Detect which cell encompasses the target text, then output its (x, y) center coordinate. 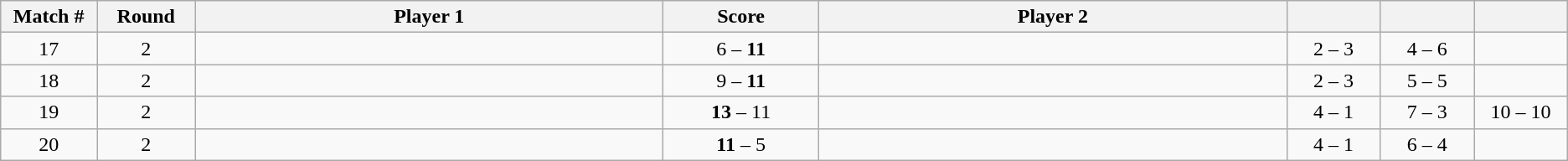
Match # (49, 17)
Round (146, 17)
6 – 11 (741, 49)
6 – 4 (1427, 144)
19 (49, 112)
4 – 6 (1427, 49)
Score (741, 17)
9 – 11 (741, 80)
13 – 11 (741, 112)
20 (49, 144)
17 (49, 49)
7 – 3 (1427, 112)
5 – 5 (1427, 80)
18 (49, 80)
10 – 10 (1521, 112)
11 – 5 (741, 144)
Player 1 (429, 17)
Player 2 (1053, 17)
